Return the [x, y] coordinate for the center point of the cell that contains the specified text.  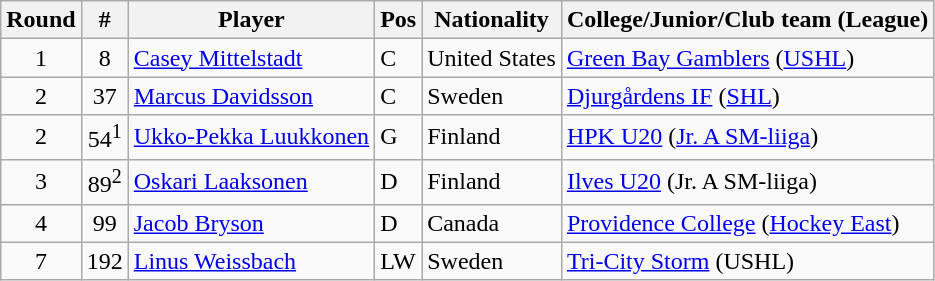
8 [104, 58]
United States [492, 58]
4 [41, 223]
Linus Weissbach [251, 261]
7 [41, 261]
Canada [492, 223]
Oskari Laaksonen [251, 182]
LW [398, 261]
Ilves U20 (Jr. A SM-liiga) [747, 182]
192 [104, 261]
# [104, 20]
Djurgårdens IF (SHL) [747, 96]
1 [41, 58]
Tri-City Storm (USHL) [747, 261]
37 [104, 96]
Green Bay Gamblers (USHL) [747, 58]
G [398, 138]
541 [104, 138]
Casey Mittelstadt [251, 58]
Round [41, 20]
Player [251, 20]
College/Junior/Club team (League) [747, 20]
Providence College (Hockey East) [747, 223]
99 [104, 223]
Ukko-Pekka Luukkonen [251, 138]
Nationality [492, 20]
892 [104, 182]
Pos [398, 20]
HPK U20 (Jr. A SM-liiga) [747, 138]
3 [41, 182]
Jacob Bryson [251, 223]
Marcus Davidsson [251, 96]
